Provide the [x, y] coordinate of the cell's center where the given text is located.  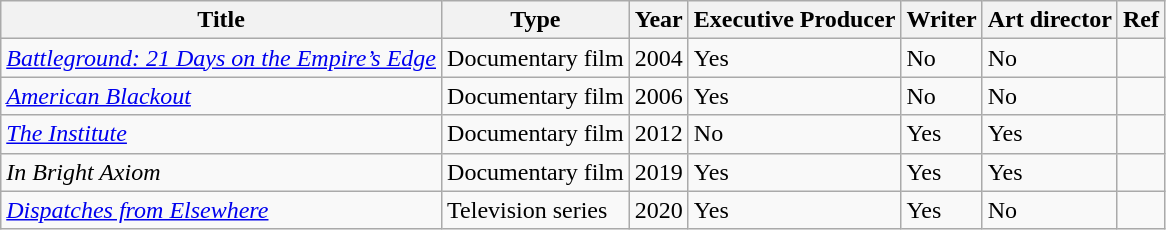
Writer [942, 20]
Year [658, 20]
2020 [658, 210]
American Blackout [222, 96]
2019 [658, 172]
Type [536, 20]
In Bright Axiom [222, 172]
Ref [1140, 20]
Executive Producer [794, 20]
Dispatches from Elsewhere [222, 210]
Title [222, 20]
Art director [1050, 20]
Battleground: 21 Days on the Empire’s Edge [222, 58]
2004 [658, 58]
Television series [536, 210]
2012 [658, 134]
The Institute [222, 134]
2006 [658, 96]
